Pinpoint the cell where the given text exists, returning its (X, Y) midpoint coordinate. 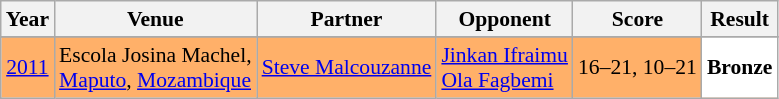
Partner (347, 19)
Escola Josina Machel,Maputo, Mozambique (156, 68)
Venue (156, 19)
Bronze (740, 68)
Year (28, 19)
16–21, 10–21 (638, 68)
Score (638, 19)
Jinkan Ifraimu Ola Fagbemi (504, 68)
2011 (28, 68)
Opponent (504, 19)
Steve Malcouzanne (347, 68)
Result (740, 19)
